Output the (X, Y) coordinate of the center of the cell containing the given text.  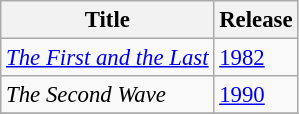
Title (108, 20)
The First and the Last (108, 58)
1990 (256, 95)
The Second Wave (108, 95)
1982 (256, 58)
Release (256, 20)
